Identify which cell holds the provided text, then report its (X, Y) central coordinate. 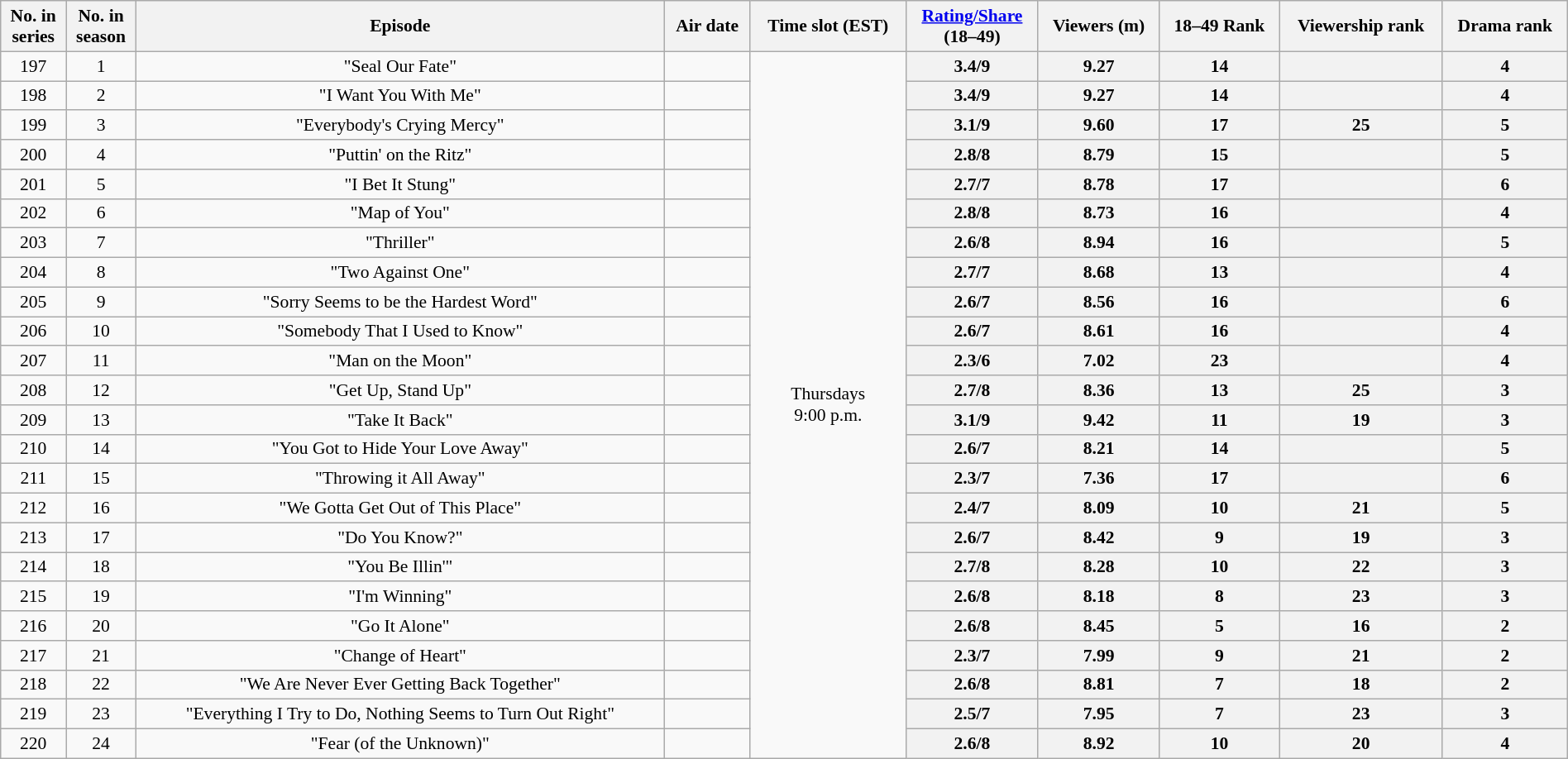
208 (33, 390)
Rating/Share (18–49) (973, 26)
213 (33, 537)
216 (33, 626)
8.45 (1098, 626)
"Map of You" (400, 213)
212 (33, 508)
218 (33, 685)
"Somebody That I Used to Know" (400, 332)
"Puttin' on the Ritz" (400, 155)
8.68 (1098, 273)
198 (33, 96)
"Fear (of the Unknown)" (400, 744)
"Sorry Seems to be the Hardest Word" (400, 302)
"Go It Alone" (400, 626)
204 (33, 273)
8.09 (1098, 508)
219 (33, 714)
8.28 (1098, 567)
No. inseries (33, 26)
2.4/7 (973, 508)
201 (33, 184)
8.78 (1098, 184)
214 (33, 567)
"I'm Winning" (400, 597)
Episode (400, 26)
203 (33, 243)
"We Are Never Ever Getting Back Together" (400, 685)
"Take It Back" (400, 420)
9.42 (1098, 420)
"You Be Illin'" (400, 567)
215 (33, 597)
207 (33, 361)
7.95 (1098, 714)
"Throwing it All Away" (400, 479)
1 (101, 66)
"Change of Heart" (400, 656)
8.79 (1098, 155)
"Everything I Try to Do, Nothing Seems to Turn Out Right" (400, 714)
"Thriller" (400, 243)
Air date (707, 26)
7.99 (1098, 656)
200 (33, 155)
No. inseason (101, 26)
Time slot (EST) (829, 26)
"Two Against One" (400, 273)
8.42 (1098, 537)
9.60 (1098, 126)
2.5/7 (973, 714)
197 (33, 66)
8.92 (1098, 744)
8.61 (1098, 332)
210 (33, 449)
Thursdays9:00 p.m. (829, 405)
Viewers (m) (1098, 26)
220 (33, 744)
217 (33, 656)
"You Got to Hide Your Love Away" (400, 449)
199 (33, 126)
Drama rank (1505, 26)
"Do You Know?" (400, 537)
8.18 (1098, 597)
18–49 Rank (1219, 26)
"Man on the Moon" (400, 361)
8.36 (1098, 390)
"We Gotta Get Out of This Place" (400, 508)
"I Bet It Stung" (400, 184)
8.94 (1098, 243)
7.36 (1098, 479)
24 (101, 744)
"Seal Our Fate" (400, 66)
12 (101, 390)
"Get Up, Stand Up" (400, 390)
"I Want You With Me" (400, 96)
209 (33, 420)
8.21 (1098, 449)
211 (33, 479)
"Everybody's Crying Mercy" (400, 126)
202 (33, 213)
8.73 (1098, 213)
205 (33, 302)
2.3/6 (973, 361)
8.81 (1098, 685)
7.02 (1098, 361)
Viewership rank (1361, 26)
206 (33, 332)
8.56 (1098, 302)
